Extract the (x, y) coordinate from the center of the cell holding the provided text.  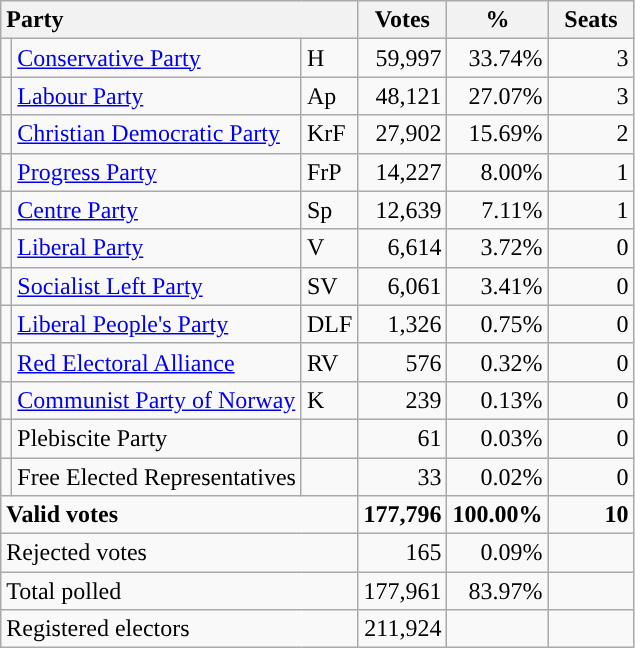
Plebiscite Party (157, 438)
27.07% (498, 96)
576 (402, 362)
SV (329, 286)
RV (329, 362)
Ap (329, 96)
0.75% (498, 324)
12,639 (402, 210)
7.11% (498, 210)
Labour Party (157, 96)
FrP (329, 172)
Communist Party of Norway (157, 400)
0.02% (498, 477)
211,924 (402, 629)
H (329, 58)
6,061 (402, 286)
3.41% (498, 286)
Seats (591, 20)
2 (591, 134)
61 (402, 438)
6,614 (402, 248)
Socialist Left Party (157, 286)
0.32% (498, 362)
239 (402, 400)
Registered electors (180, 629)
177,796 (402, 515)
K (329, 400)
0.09% (498, 553)
165 (402, 553)
% (498, 20)
Centre Party (157, 210)
83.97% (498, 591)
KrF (329, 134)
33.74% (498, 58)
0.03% (498, 438)
48,121 (402, 96)
Liberal People's Party (157, 324)
DLF (329, 324)
0.13% (498, 400)
Rejected votes (180, 553)
177,961 (402, 591)
Conservative Party (157, 58)
59,997 (402, 58)
Liberal Party (157, 248)
Valid votes (180, 515)
V (329, 248)
27,902 (402, 134)
33 (402, 477)
Sp (329, 210)
Party (180, 20)
Red Electoral Alliance (157, 362)
1,326 (402, 324)
Total polled (180, 591)
14,227 (402, 172)
10 (591, 515)
15.69% (498, 134)
3.72% (498, 248)
8.00% (498, 172)
Free Elected Representatives (157, 477)
Votes (402, 20)
Progress Party (157, 172)
Christian Democratic Party (157, 134)
100.00% (498, 515)
